Find where the given text appears and provide that cell's center as (X, Y) coordinate. 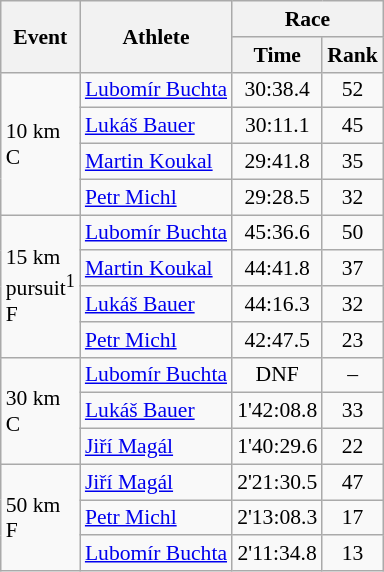
2'21:30.5 (277, 482)
22 (352, 447)
42:47.5 (277, 340)
29:41.8 (277, 162)
Athlete (156, 36)
1'40:29.6 (277, 447)
23 (352, 340)
Time (277, 55)
10 km C (40, 143)
37 (352, 269)
45 (352, 126)
17 (352, 518)
DNF (277, 375)
29:28.5 (277, 197)
30 km C (40, 410)
44:16.3 (277, 304)
50 km F (40, 518)
33 (352, 411)
30:38.4 (277, 90)
Rank (352, 55)
35 (352, 162)
15 km pursuit1 F (40, 286)
45:36.6 (277, 233)
Race (308, 19)
30:11.1 (277, 126)
2'11:34.8 (277, 554)
50 (352, 233)
2'13:08.3 (277, 518)
Event (40, 36)
47 (352, 482)
1'42:08.8 (277, 411)
– (352, 375)
44:41.8 (277, 269)
52 (352, 90)
13 (352, 554)
